Return [X, Y] of the center of cell containing provided text 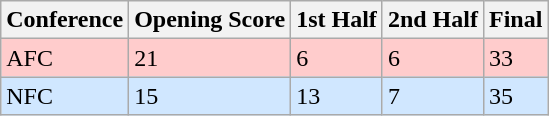
13 [337, 96]
21 [210, 58]
AFC [65, 58]
33 [515, 58]
Conference [65, 20]
35 [515, 96]
NFC [65, 96]
Opening Score [210, 20]
1st Half [337, 20]
15 [210, 96]
Final [515, 20]
2nd Half [432, 20]
7 [432, 96]
